Identify which cell holds the provided text, then report its (X, Y) central coordinate. 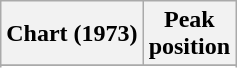
Peak position (189, 34)
Chart (1973) (72, 34)
